Scan for the cell matching the given text and deliver its [x, y] coordinate at center. 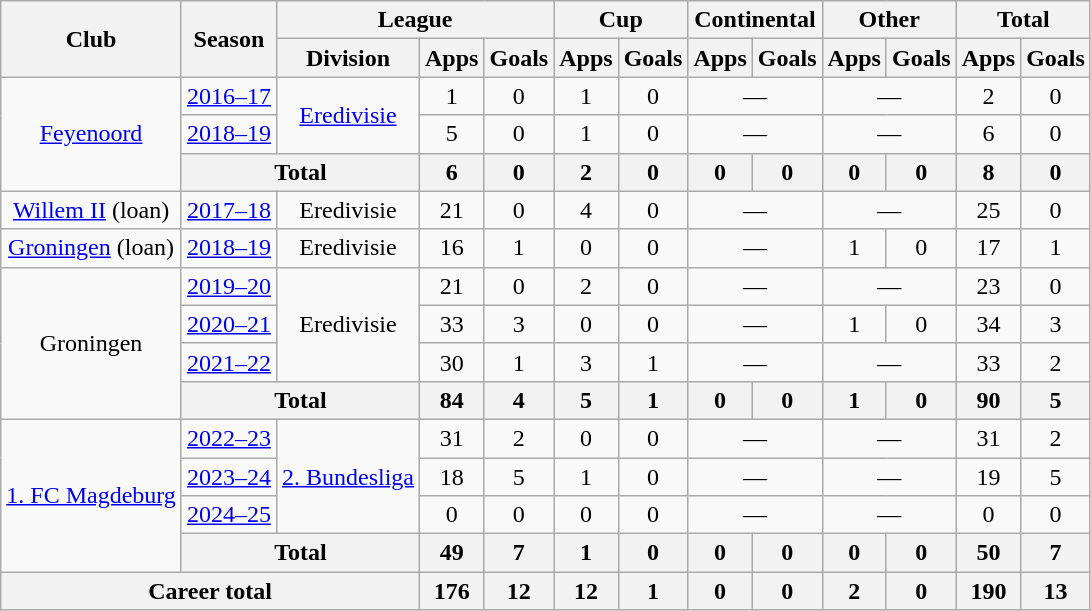
League [414, 20]
Feyenoord [92, 134]
2024–25 [228, 515]
2021–22 [228, 362]
2020–21 [228, 324]
34 [988, 324]
Season [228, 39]
84 [452, 400]
2022–23 [228, 438]
30 [452, 362]
Continental [755, 20]
50 [988, 553]
Other [889, 20]
2023–24 [228, 477]
2019–20 [228, 286]
8 [988, 172]
90 [988, 400]
16 [452, 248]
190 [988, 591]
Willem II (loan) [92, 210]
Club [92, 39]
13 [1056, 591]
Career total [210, 591]
2. Bundesliga [348, 476]
25 [988, 210]
19 [988, 477]
Cup [621, 20]
Division [348, 58]
1. FC Magdeburg [92, 495]
2016–17 [228, 96]
2017–18 [228, 210]
Groningen (loan) [92, 248]
Groningen [92, 343]
17 [988, 248]
176 [452, 591]
23 [988, 286]
49 [452, 553]
18 [452, 477]
